Detect which cell encompasses the target text, then output its [X, Y] center coordinate. 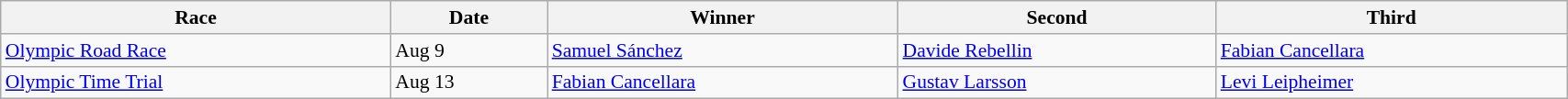
Gustav Larsson [1057, 82]
Second [1057, 17]
Aug 13 [468, 82]
Aug 9 [468, 50]
Levi Leipheimer [1392, 82]
Winner [723, 17]
Date [468, 17]
Davide Rebellin [1057, 50]
Samuel Sánchez [723, 50]
Olympic Time Trial [197, 82]
Olympic Road Race [197, 50]
Race [197, 17]
Third [1392, 17]
